For the text-containing cell, return its midpoint in [x, y] coordinate format. 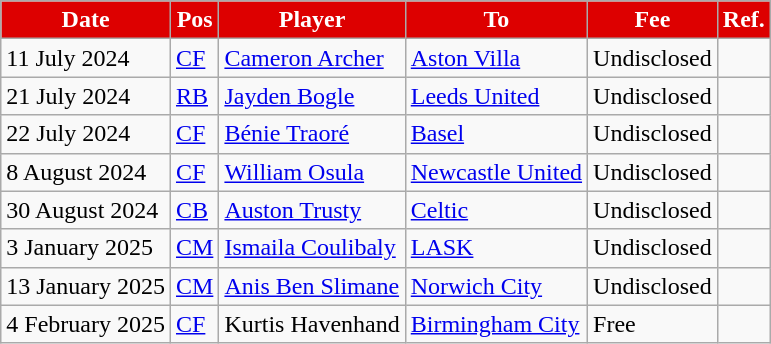
Cameron Archer [312, 58]
Birmingham City [496, 324]
22 July 2024 [86, 134]
4 February 2025 [86, 324]
Leeds United [496, 96]
Kurtis Havenhand [312, 324]
CB [194, 210]
William Osula [312, 172]
Ismaila Coulibaly [312, 248]
Basel [496, 134]
RB [194, 96]
30 August 2024 [86, 210]
Aston Villa [496, 58]
Pos [194, 20]
Ref. [744, 20]
Norwich City [496, 286]
Newcastle United [496, 172]
To [496, 20]
Jayden Bogle [312, 96]
Auston Trusty [312, 210]
Player [312, 20]
13 January 2025 [86, 286]
8 August 2024 [86, 172]
LASK [496, 248]
Anis Ben Slimane [312, 286]
Celtic [496, 210]
Bénie Traoré [312, 134]
Date [86, 20]
11 July 2024 [86, 58]
21 July 2024 [86, 96]
3 January 2025 [86, 248]
Fee [653, 20]
Free [653, 324]
